Output the [x, y] coordinate of the center of the cell containing the given text.  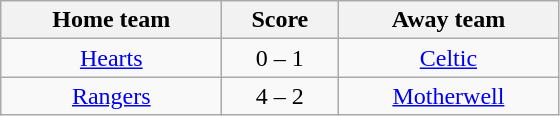
Score [280, 20]
Hearts [112, 58]
Motherwell [448, 96]
Away team [448, 20]
0 – 1 [280, 58]
Home team [112, 20]
Rangers [112, 96]
Celtic [448, 58]
4 – 2 [280, 96]
